Return (X, Y) of the center of cell containing provided text 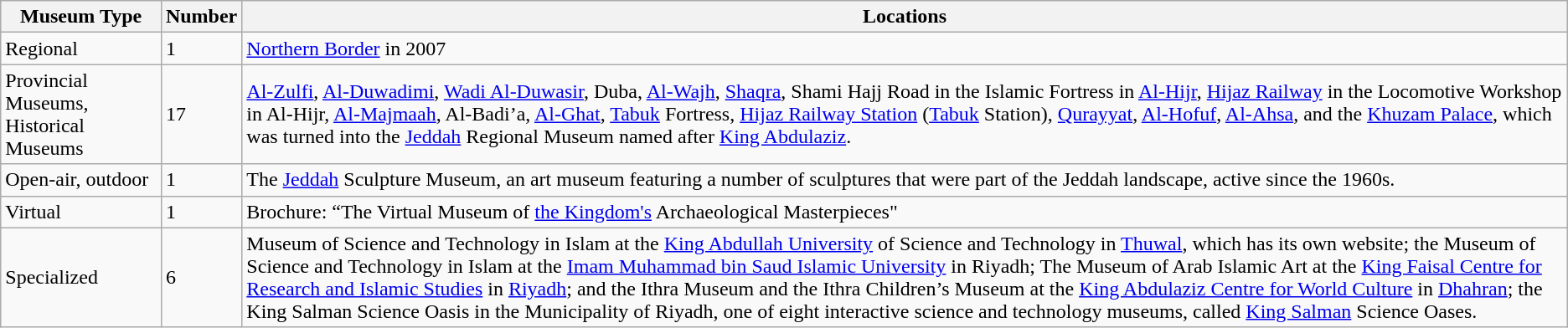
Museum Type (81, 17)
6 (201, 278)
17 (201, 114)
Provincial Museums, Historical Museums (81, 114)
The Jeddah Sculpture Museum, an art museum featuring a number of sculptures that were part of the Jeddah landscape, active since the 1960s. (905, 180)
Specialized (81, 278)
Northern Border in 2007 (905, 49)
Locations (905, 17)
Virtual (81, 212)
Number (201, 17)
Open-air, outdoor (81, 180)
Brochure: “The Virtual Museum of the Kingdom's Archaeological Masterpieces" (905, 212)
Regional (81, 49)
